Search for the cell housing the specified text and yield its [X, Y] center coordinate. 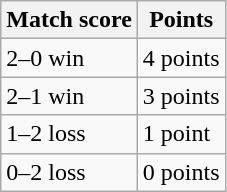
4 points [181, 58]
1–2 loss [70, 134]
0 points [181, 172]
1 point [181, 134]
2–1 win [70, 96]
3 points [181, 96]
2–0 win [70, 58]
0–2 loss [70, 172]
Match score [70, 20]
Points [181, 20]
